Provide the (x, y) coordinate of the cell's center where the given text is located.  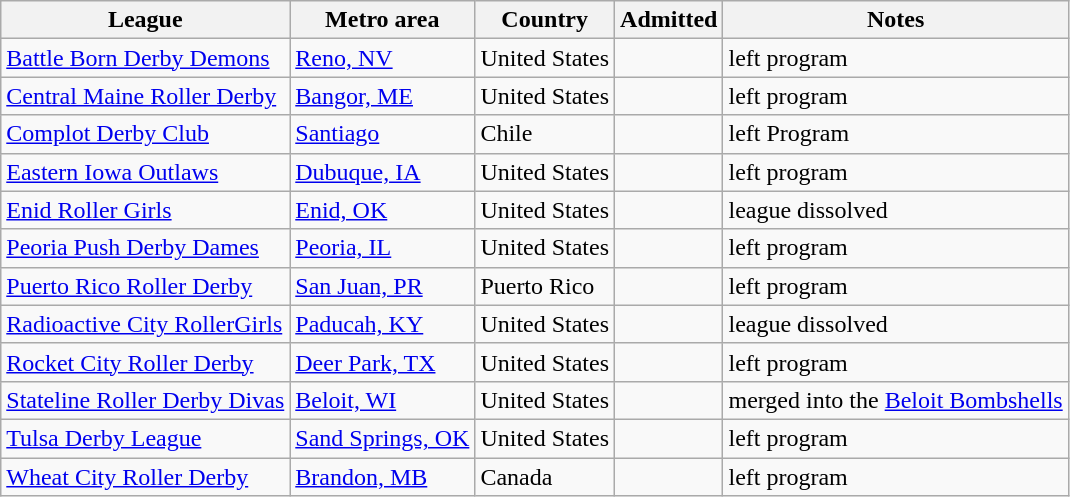
Deer Park, TX (382, 362)
Peoria Push Derby Dames (146, 248)
Sand Springs, OK (382, 438)
Metro area (382, 20)
Enid, OK (382, 210)
Enid Roller Girls (146, 210)
Admitted (669, 20)
Puerto Rico Roller Derby (146, 286)
Puerto Rico (545, 286)
Chile (545, 134)
Brandon, MB (382, 477)
League (146, 20)
Reno, NV (382, 58)
Battle Born Derby Demons (146, 58)
Radioactive City RollerGirls (146, 324)
Country (545, 20)
Complot Derby Club (146, 134)
Stateline Roller Derby Divas (146, 400)
Beloit, WI (382, 400)
Dubuque, IA (382, 172)
Rocket City Roller Derby (146, 362)
Peoria, IL (382, 248)
Bangor, ME (382, 96)
merged into the Beloit Bombshells (896, 400)
Central Maine Roller Derby (146, 96)
Canada (545, 477)
San Juan, PR (382, 286)
Santiago (382, 134)
left Program (896, 134)
Tulsa Derby League (146, 438)
Wheat City Roller Derby (146, 477)
Paducah, KY (382, 324)
Eastern Iowa Outlaws (146, 172)
Notes (896, 20)
